Output the (x, y) coordinate of the center of the cell containing the given text.  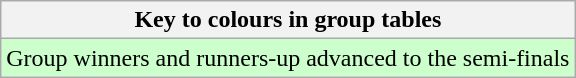
Key to colours in group tables (288, 20)
Group winners and runners-up advanced to the semi-finals (288, 58)
